Identify which cell holds the provided text, then report its [x, y] central coordinate. 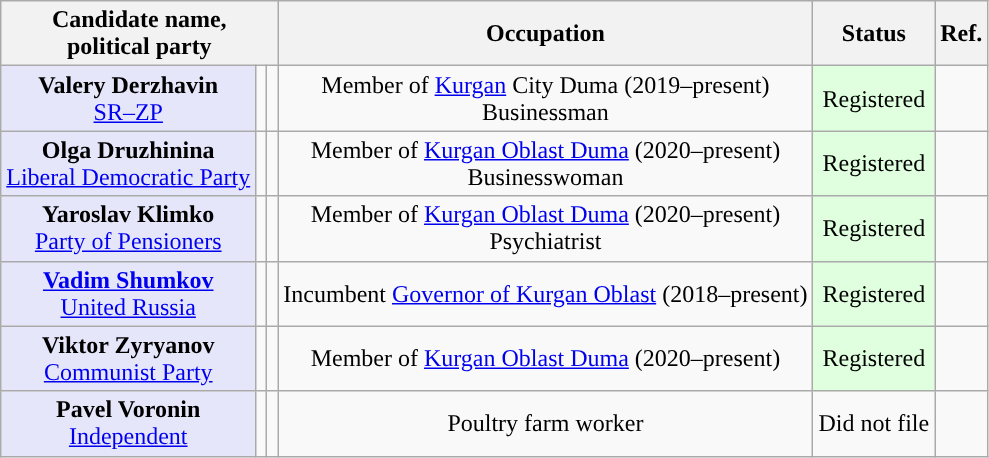
Member of Kurgan City Duma (2019–present)Businessman [546, 98]
Viktor ZyryanovCommunist Party [128, 358]
Did not file [874, 424]
Member of Kurgan Oblast Duma (2020–present)Psychiatrist [546, 228]
Incumbent Governor of Kurgan Oblast (2018–present) [546, 294]
Pavel VoroninIndependent [128, 424]
Olga DruzhininaLiberal Democratic Party [128, 164]
Occupation [546, 34]
Candidate name,political party [140, 34]
Ref. [962, 34]
Member of Kurgan Oblast Duma (2020–present) [546, 358]
Vadim ShumkovUnited Russia [128, 294]
Valery DerzhavinSR–ZP [128, 98]
Poultry farm worker [546, 424]
Status [874, 34]
Yaroslav KlimkoParty of Pensioners [128, 228]
Member of Kurgan Oblast Duma (2020–present)Businesswoman [546, 164]
